Return the [X, Y] coordinate for the center point of the cell that contains the specified text.  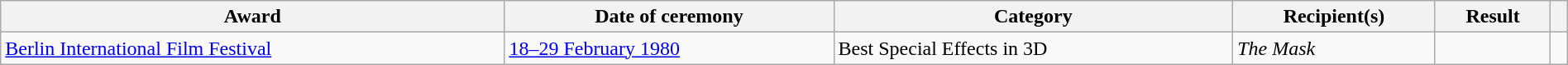
Berlin International Film Festival [253, 48]
Best Special Effects in 3D [1034, 48]
Recipient(s) [1335, 17]
Date of ceremony [669, 17]
Category [1034, 17]
Award [253, 17]
18–29 February 1980 [669, 48]
The Mask [1335, 48]
Result [1493, 17]
